Extract the [X, Y] coordinate from the center of the cell holding the provided text.  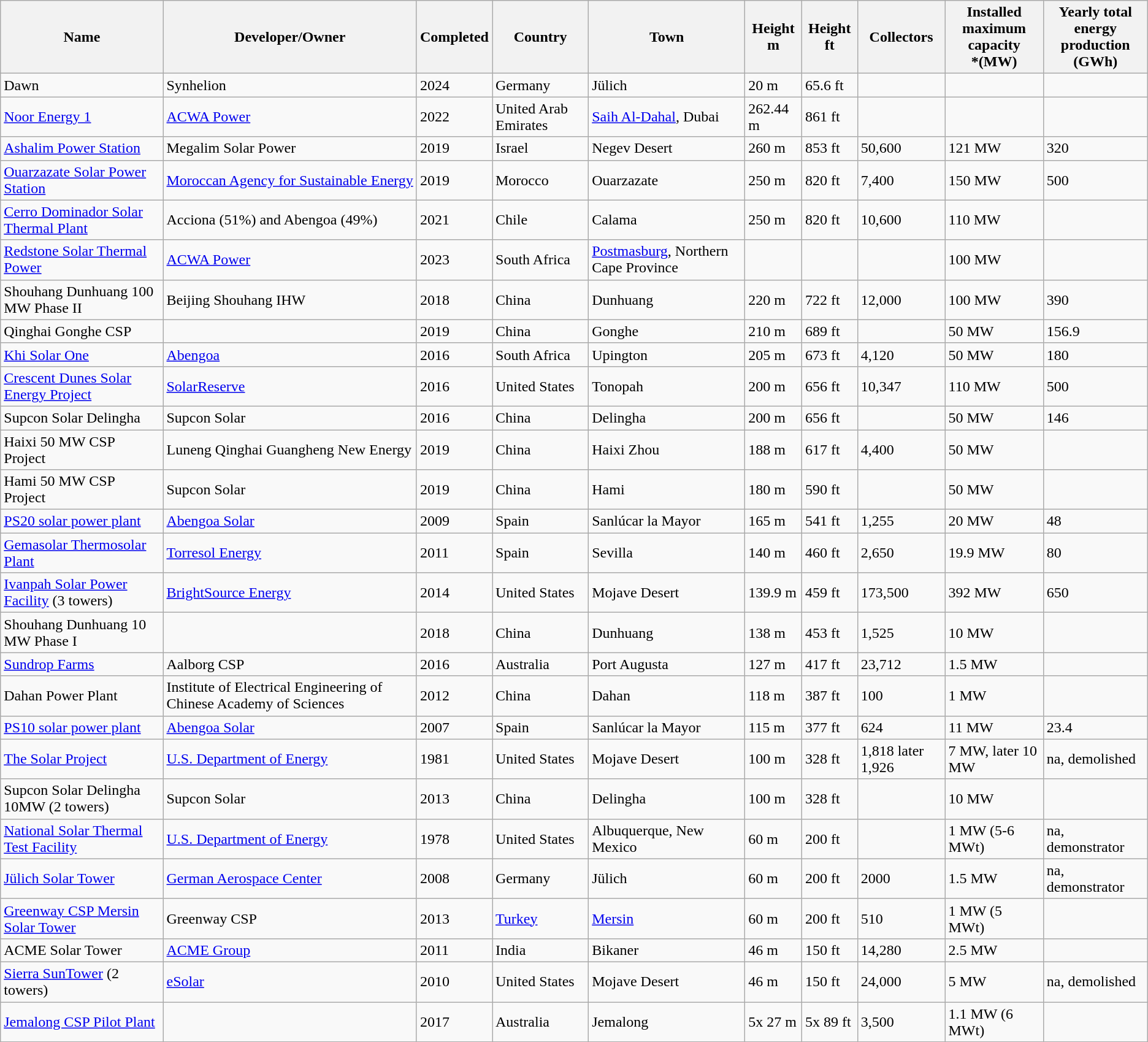
127 m [774, 664]
2012 [454, 695]
Morocco [540, 180]
Height m [774, 37]
387 ft [829, 695]
Cerro Dominador Solar Thermal Plant [82, 220]
390 [1095, 299]
23,712 [901, 664]
165 m [774, 521]
Ashalim Power Station [82, 148]
5 MW [994, 981]
3,500 [901, 1022]
Israel [540, 148]
11 MW [994, 727]
173,500 [901, 592]
Dahan [667, 695]
Moroccan Agency for Sustainable Energy [289, 180]
617 ft [829, 449]
5x 89 ft [829, 1022]
689 ft [829, 331]
Jemalong [667, 1022]
19.9 MW [994, 553]
138 m [774, 633]
Crescent Dunes Solar Energy Project [82, 386]
1 MW [994, 695]
10,347 [901, 386]
392 MW [994, 592]
Abengoa [289, 354]
Shouhang Dunhuang 100 MW Phase II [82, 299]
Greenway CSP Mersin Solar Tower [82, 919]
Jemalong CSP Pilot Plant [82, 1022]
United Arab Emirates [540, 117]
2023 [454, 260]
146 [1095, 418]
590 ft [829, 489]
1.1 MW (6 MWt) [994, 1022]
Dahan Power Plant [82, 695]
150 MW [994, 180]
Haixi 50 MW CSP Project [82, 449]
Hami 50 MW CSP Project [82, 489]
20 m [774, 85]
Ouarzazate Solar Power Station [82, 180]
14,280 [901, 950]
Gonghe [667, 331]
Torresol Energy [289, 553]
10,600 [901, 220]
Saih Al-Dahal, Dubai [667, 117]
Collectors [901, 37]
50,600 [901, 148]
180 m [774, 489]
115 m [774, 727]
Sierra SunTower (2 towers) [82, 981]
48 [1095, 521]
India [540, 950]
1981 [454, 759]
80 [1095, 553]
377 ft [829, 727]
SolarReserve [289, 386]
Albuquerque, New Mexico [667, 839]
260 m [774, 148]
Chile [540, 220]
1,255 [901, 521]
PS10 solar power plant [82, 727]
24,000 [901, 981]
1978 [454, 839]
7 MW, later 10 MW [994, 759]
460 ft [829, 553]
673 ft [829, 354]
220 m [774, 299]
Hami [667, 489]
1 MW (5-6 MWt) [994, 839]
100 [901, 695]
2017 [454, 1022]
Synhelion [289, 85]
650 [1095, 592]
140 m [774, 553]
Country [540, 37]
4,400 [901, 449]
Sundrop Farms [82, 664]
4,120 [901, 354]
ACME Solar Tower [82, 950]
Greenway CSP [289, 919]
861 ft [829, 117]
Qinghai Gonghe CSP [82, 331]
722 ft [829, 299]
Yearly total energyproduction(GWh) [1095, 37]
2.5 MW [994, 950]
2,650 [901, 553]
Installed maximum capacity*(MW) [994, 37]
510 [901, 919]
180 [1095, 354]
2021 [454, 220]
453 ft [829, 633]
Supcon Solar Delingha 10MW (2 towers) [82, 799]
2007 [454, 727]
The Solar Project [82, 759]
Developer/Owner [289, 37]
Institute of Electrical Engineering of Chinese Academy of Sciences [289, 695]
7,400 [901, 180]
205 m [774, 354]
1,818 later 1,926 [901, 759]
Postmasburg, Northern Cape Province [667, 260]
12,000 [901, 299]
Completed [454, 37]
Town [667, 37]
188 m [774, 449]
156.9 [1095, 331]
2024 [454, 85]
23.4 [1095, 727]
German Aerospace Center [289, 878]
Haixi Zhou [667, 449]
121 MW [994, 148]
2008 [454, 878]
541 ft [829, 521]
Sevilla [667, 553]
National Solar Thermal Test Facility [82, 839]
2010 [454, 981]
Tonopah [667, 386]
Turkey [540, 919]
Supcon Solar Delingha [82, 418]
Negev Desert [667, 148]
Height ft [829, 37]
eSolar [289, 981]
Mersin [667, 919]
Calama [667, 220]
Luneng Qinghai Guangheng New Energy [289, 449]
118 m [774, 695]
417 ft [829, 664]
20 MW [994, 521]
Shouhang Dunhuang 10 MW Phase I [82, 633]
Beijing Shouhang IHW [289, 299]
2000 [901, 878]
210 m [774, 331]
Upington [667, 354]
2022 [454, 117]
Gemasolar Thermosolar Plant [82, 553]
PS20 solar power plant [82, 521]
Jülich Solar Tower [82, 878]
Redstone Solar Thermal Power [82, 260]
853 ft [829, 148]
459 ft [829, 592]
ACME Group [289, 950]
1,525 [901, 633]
1 MW (5 MWt) [994, 919]
Noor Energy 1 [82, 117]
65.6 ft [829, 85]
Port Augusta [667, 664]
Dawn [82, 85]
Acciona (51%) and Abengoa (49%) [289, 220]
Ouarzazate [667, 180]
Megalim Solar Power [289, 148]
5x 27 m [774, 1022]
Khi Solar One [82, 354]
320 [1095, 148]
Bikaner [667, 950]
BrightSource Energy [289, 592]
Name [82, 37]
262.44 m [774, 117]
139.9 m [774, 592]
Aalborg CSP [289, 664]
2009 [454, 521]
Ivanpah Solar Power Facility (3 towers) [82, 592]
624 [901, 727]
2014 [454, 592]
